Locate the cell with the specified text and output its [x, y] center coordinate. 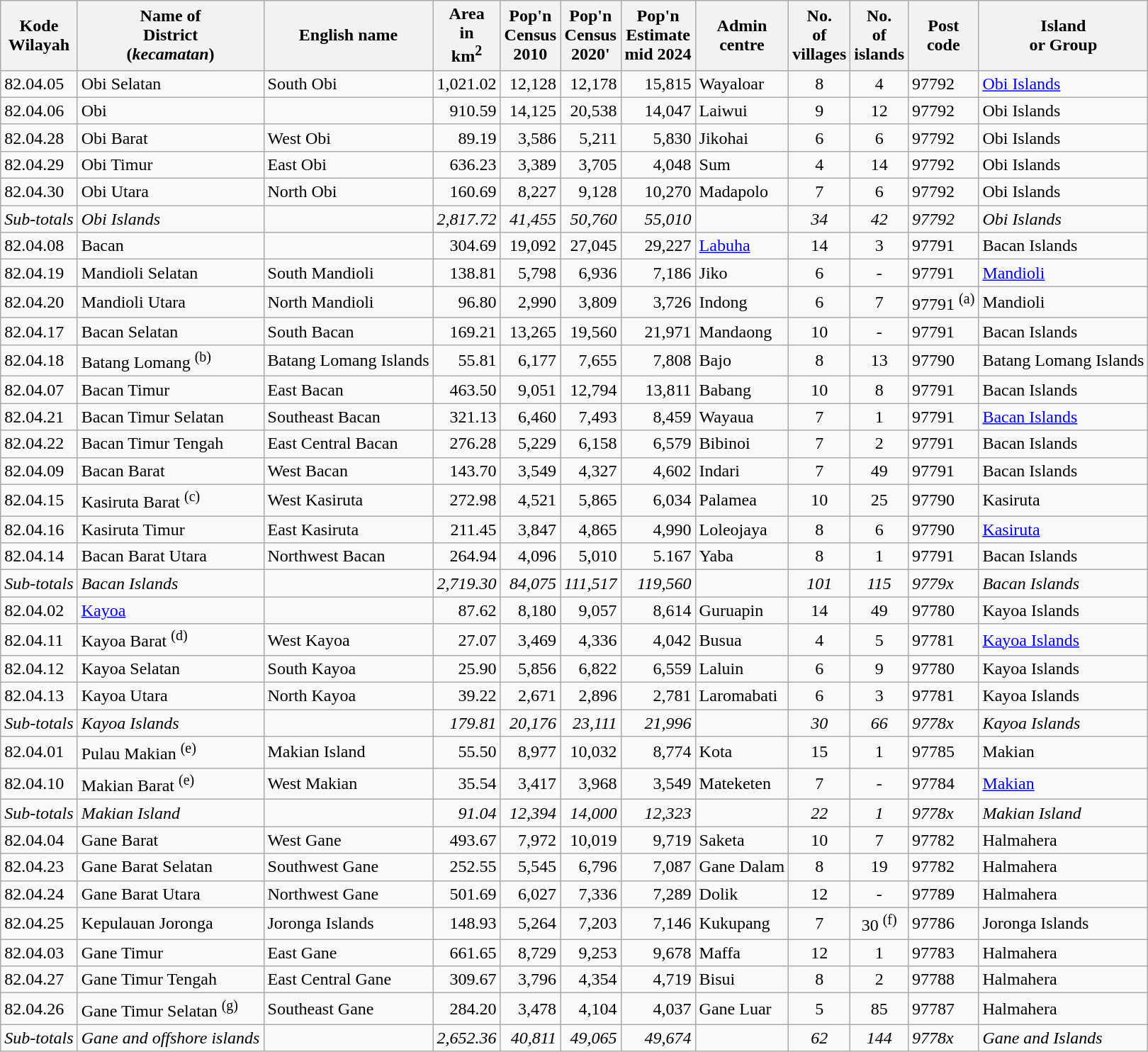
5,798 [530, 273]
Islandor Group [1063, 35]
82.04.13 [39, 696]
Makian Barat (e) [170, 784]
4,602 [658, 471]
Name ofDistrict(kecamatan) [170, 35]
13,265 [530, 331]
Southeast Gane [349, 1009]
4,104 [590, 1009]
89.19 [466, 138]
9,678 [658, 953]
Bajo [742, 360]
276.28 [466, 444]
7,289 [658, 894]
82.04.30 [39, 192]
55.81 [466, 360]
23,111 [590, 723]
9,719 [658, 840]
19 [879, 867]
82.04.07 [39, 390]
14,125 [530, 111]
Pulau Makian (e) [170, 753]
41,455 [530, 219]
Gane Barat Utara [170, 894]
143.70 [466, 471]
82.04.09 [39, 471]
7,186 [658, 273]
Mandioli Selatan [170, 273]
4,336 [590, 639]
309.67 [466, 980]
7,493 [590, 417]
91.04 [466, 813]
12,323 [658, 813]
Gane Barat Selatan [170, 867]
252.55 [466, 867]
Kayoa Utara [170, 696]
82.04.15 [39, 500]
111,517 [590, 583]
82.04.06 [39, 111]
636.23 [466, 164]
40,811 [530, 1038]
148.93 [466, 923]
179.81 [466, 723]
West Makian [349, 784]
4,865 [590, 530]
97784 [944, 784]
Dolik [742, 894]
Laromabati [742, 696]
29,227 [658, 246]
96.80 [466, 302]
Gane Luar [742, 1009]
119,560 [658, 583]
12,128 [530, 84]
Yaba [742, 556]
15,815 [658, 84]
34 [819, 219]
22 [819, 813]
8,459 [658, 417]
Mateketen [742, 784]
82.04.01 [39, 753]
6,177 [530, 360]
101 [819, 583]
North Kayoa [349, 696]
3,705 [590, 164]
97783 [944, 953]
7,972 [530, 840]
4,521 [530, 500]
97785 [944, 753]
Pop'nCensus2020' [590, 35]
661.65 [466, 953]
East Obi [349, 164]
321.13 [466, 417]
15 [819, 753]
8,614 [658, 610]
14,047 [658, 111]
5.167 [658, 556]
21,971 [658, 331]
3,726 [658, 302]
4,354 [590, 980]
2,671 [530, 696]
87.62 [466, 610]
6,559 [658, 669]
Maffa [742, 953]
13 [879, 360]
South Mandioli [349, 273]
2,817.72 [466, 219]
Palamea [742, 500]
Busua [742, 639]
4,719 [658, 980]
12,178 [590, 84]
Obi Selatan [170, 84]
6,579 [658, 444]
West Kasiruta [349, 500]
82.04.28 [39, 138]
3,417 [530, 784]
20,538 [590, 111]
82.04.24 [39, 894]
West Bacan [349, 471]
49,065 [590, 1038]
Mandioli Utara [170, 302]
82.04.12 [39, 669]
82.04.27 [39, 980]
97787 [944, 1009]
62 [819, 1038]
3,968 [590, 784]
19,092 [530, 246]
6,460 [530, 417]
6,027 [530, 894]
39.22 [466, 696]
Bacan Timur Selatan [170, 417]
5,211 [590, 138]
82.04.03 [39, 953]
160.69 [466, 192]
12,394 [530, 813]
East Bacan [349, 390]
7,655 [590, 360]
5,229 [530, 444]
Saketa [742, 840]
5,264 [530, 923]
97789 [944, 894]
66 [879, 723]
5,545 [530, 867]
Postcode [944, 35]
Kayoa Selatan [170, 669]
Obi [170, 111]
West Kayoa [349, 639]
4,042 [658, 639]
Kepulauan Joronga [170, 923]
Wayaua [742, 417]
30 (f) [879, 923]
82.04.25 [39, 923]
Kota [742, 753]
20,176 [530, 723]
2,652.36 [466, 1038]
211.45 [466, 530]
19,560 [590, 331]
Gane and offshore islands [170, 1038]
8,180 [530, 610]
2,719.30 [466, 583]
4,096 [530, 556]
272.98 [466, 500]
East Gane [349, 953]
264.94 [466, 556]
Wayaloar [742, 84]
Bacan Barat Utara [170, 556]
6,936 [590, 273]
West Obi [349, 138]
North Mandioli [349, 302]
Sum [742, 164]
3,389 [530, 164]
7,808 [658, 360]
35.54 [466, 784]
Pop'nCensus2010 [530, 35]
55,010 [658, 219]
25 [879, 500]
82.04.02 [39, 610]
Jikohai [742, 138]
No.ofvillages [819, 35]
Loleojaya [742, 530]
South Bacan [349, 331]
84,075 [530, 583]
82.04.14 [39, 556]
Obi Timur [170, 164]
9,051 [530, 390]
14,000 [590, 813]
East Central Gane [349, 980]
42 [879, 219]
Bacan Timur Tengah [170, 444]
West Gane [349, 840]
12,794 [590, 390]
Labuha [742, 246]
49,674 [658, 1038]
Madapolo [742, 192]
Gane Dalam [742, 867]
6,158 [590, 444]
82.04.29 [39, 164]
115 [879, 583]
304.69 [466, 246]
Obi Barat [170, 138]
82.04.18 [39, 360]
Northwest Bacan [349, 556]
English name [349, 35]
501.69 [466, 894]
Kayoa Barat (d) [170, 639]
Indari [742, 471]
Pop'nEstimatemid 2024 [658, 35]
Bacan [170, 246]
4,327 [590, 471]
East Kasiruta [349, 530]
Southwest Gane [349, 867]
Obi Utara [170, 192]
Kode Wilayah [39, 35]
7,203 [590, 923]
55.50 [466, 753]
No.ofislands [879, 35]
3,809 [590, 302]
Gane Timur Tengah [170, 980]
Indong [742, 302]
Jiko [742, 273]
27,045 [590, 246]
8,977 [530, 753]
6,796 [590, 867]
82.04.23 [39, 867]
Kasiruta Timur [170, 530]
82.04.19 [39, 273]
5,865 [590, 500]
3,847 [530, 530]
Bacan Selatan [170, 331]
5,830 [658, 138]
Kasiruta Barat (c) [170, 500]
910.59 [466, 111]
Bacan Barat [170, 471]
Laluin [742, 669]
82.04.04 [39, 840]
97786 [944, 923]
Gane and Islands [1063, 1038]
5,010 [590, 556]
Gane Timur Selatan (g) [170, 1009]
82.04.17 [39, 331]
Babang [742, 390]
9,128 [590, 192]
South Kayoa [349, 669]
82.04.08 [39, 246]
82.04.22 [39, 444]
Kukupang [742, 923]
3,586 [530, 138]
1,021.02 [466, 84]
13,811 [658, 390]
82.04.26 [39, 1009]
82.04.16 [39, 530]
Bisui [742, 980]
30 [819, 723]
9,057 [590, 610]
4,037 [658, 1009]
Gane Barat [170, 840]
North Obi [349, 192]
Batang Lomang (b) [170, 360]
4,048 [658, 164]
10,270 [658, 192]
Bacan Timur [170, 390]
4,990 [658, 530]
Kayoa [170, 610]
82.04.20 [39, 302]
Northwest Gane [349, 894]
9,253 [590, 953]
50,760 [590, 219]
Bibinoi [742, 444]
21,996 [658, 723]
463.50 [466, 390]
8,774 [658, 753]
25.90 [466, 669]
82.04.10 [39, 784]
7,336 [590, 894]
3,469 [530, 639]
7,146 [658, 923]
3,796 [530, 980]
East Central Bacan [349, 444]
8,729 [530, 953]
8,227 [530, 192]
2,990 [530, 302]
Gane Timur [170, 953]
82.04.11 [39, 639]
6,034 [658, 500]
10,019 [590, 840]
Southeast Bacan [349, 417]
2,781 [658, 696]
South Obi [349, 84]
138.81 [466, 273]
144 [879, 1038]
82.04.05 [39, 84]
Laiwui [742, 111]
169.21 [466, 331]
97791 (a) [944, 302]
10,032 [590, 753]
Areainkm2 [466, 35]
7,087 [658, 867]
82.04.21 [39, 417]
5,856 [530, 669]
Admincentre [742, 35]
Guruapin [742, 610]
2,896 [590, 696]
3,478 [530, 1009]
85 [879, 1009]
493.67 [466, 840]
27.07 [466, 639]
284.20 [466, 1009]
9779x [944, 583]
Mandaong [742, 331]
6,822 [590, 669]
97788 [944, 980]
